Find where the given text appears and provide that cell's center as (X, Y) coordinate. 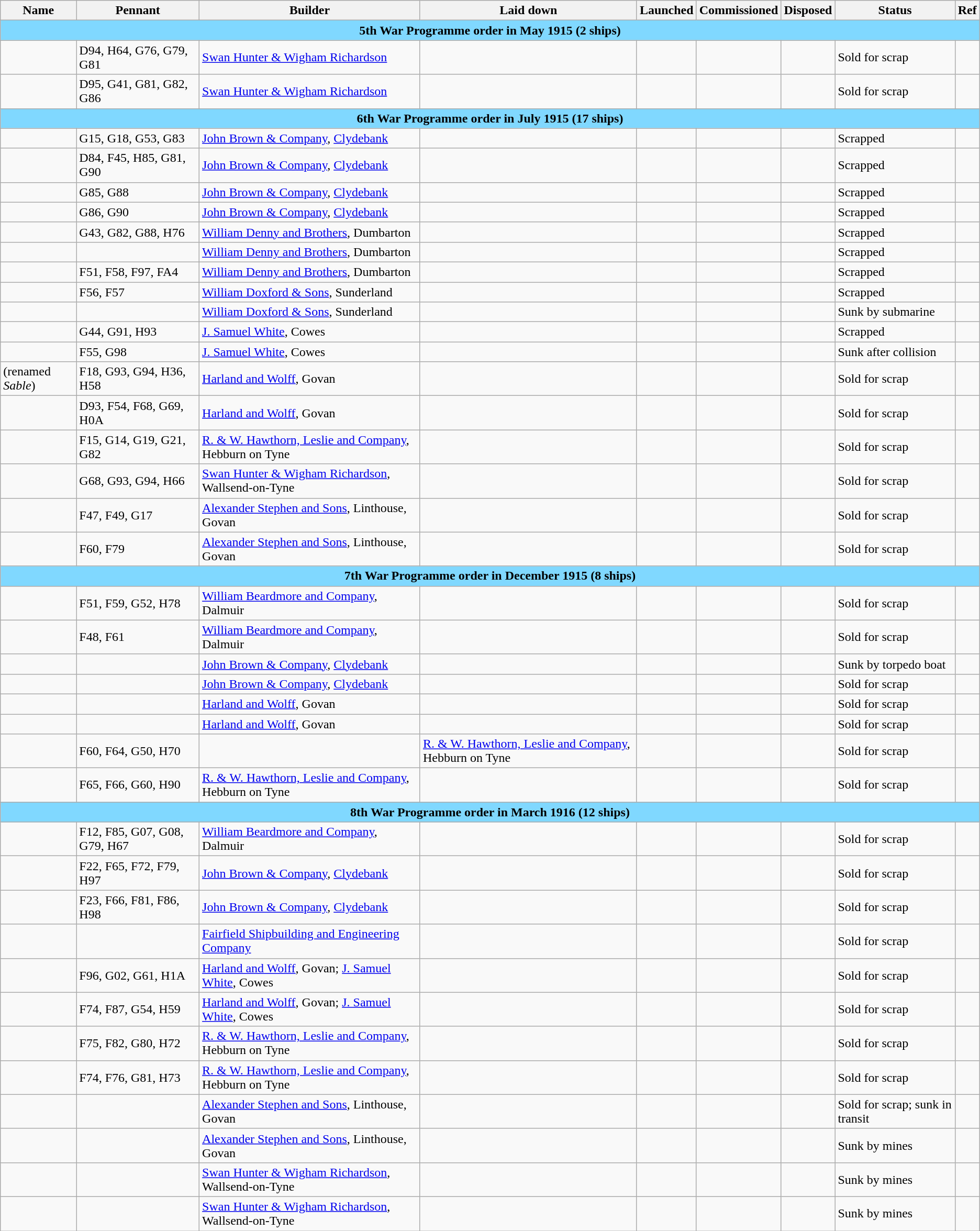
F51, F58, F97, FA4 (138, 272)
Sunk by submarine (895, 312)
F12, F85, G07, G08, G79, H67 (138, 839)
Sold for scrap; sunk in transit (895, 1111)
Launched (666, 10)
Status (895, 10)
Ref (967, 10)
5th War Programme order in May 1915 (2 ships) (490, 30)
G44, G91, H93 (138, 332)
F22, F65, F72, F79, H97 (138, 873)
F18, G93, G94, H36, H58 (138, 379)
Sunk after collision (895, 352)
Laid down (528, 10)
F55, G98 (138, 352)
F74, F76, G81, H73 (138, 1078)
D94, H64, G76, G79, G81 (138, 58)
F74, F87, G54, H59 (138, 1010)
D95, G41, G81, G82, G86 (138, 91)
Sunk by torpedo boat (895, 664)
F65, F66, G60, H90 (138, 785)
G68, G93, G94, H66 (138, 481)
D93, F54, F68, G69, H0A (138, 413)
Commissioned (739, 10)
F51, F59, G52, H78 (138, 603)
G15, G18, G53, G83 (138, 138)
7th War Programme order in December 1915 (8 ships) (490, 576)
Disposed (808, 10)
Builder (310, 10)
Name (39, 10)
F23, F66, F81, F86, H98 (138, 907)
F47, F49, G17 (138, 515)
(renamed Sable) (39, 379)
F60, F64, G50, H70 (138, 751)
F60, F79 (138, 549)
8th War Programme order in March 1916 (12 ships) (490, 812)
G86, G90 (138, 212)
G43, G82, G88, H76 (138, 232)
F56, F57 (138, 292)
F75, F82, G80, H72 (138, 1043)
Fairfield Shipbuilding and Engineering Company (310, 941)
G85, G88 (138, 192)
F96, G02, G61, H1A (138, 975)
D84, F45, H85, G81, G90 (138, 165)
Pennant (138, 10)
F48, F61 (138, 637)
F15, G14, G19, G21, G82 (138, 447)
6th War Programme order in July 1915 (17 ships) (490, 118)
